Output the (x, y) coordinate of the center of the cell containing the given text.  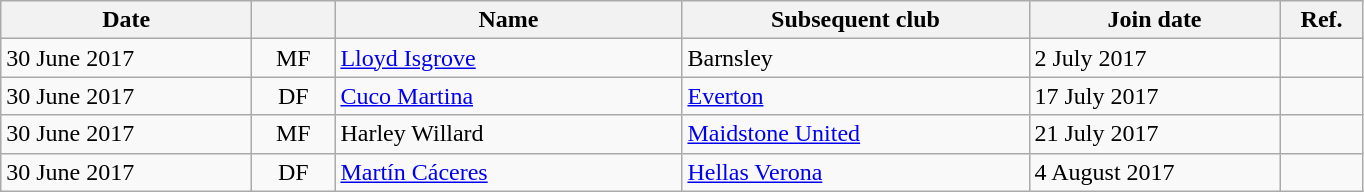
Join date (1154, 20)
Harley Willard (508, 134)
Name (508, 20)
Martín Cáceres (508, 172)
2 July 2017 (1154, 58)
Barnsley (856, 58)
21 July 2017 (1154, 134)
Everton (856, 96)
Ref. (1322, 20)
Cuco Martina (508, 96)
Maidstone United (856, 134)
Hellas Verona (856, 172)
4 August 2017 (1154, 172)
Date (126, 20)
17 July 2017 (1154, 96)
Lloyd Isgrove (508, 58)
Subsequent club (856, 20)
